Capture the cell that displays the provided text and extract its [X, Y] central coordinate. 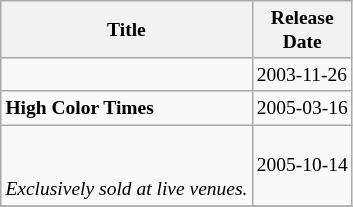
Title [126, 30]
2005-10-14 [302, 166]
Exclusively sold at live venues. [126, 166]
High Color Times [126, 108]
2003-11-26 [302, 74]
ReleaseDate [302, 30]
2005-03-16 [302, 108]
